Search for the cell housing the specified text and yield its (x, y) center coordinate. 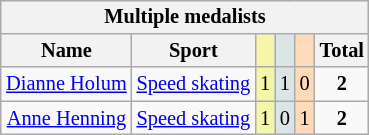
Multiple medalists (185, 17)
Sport (194, 51)
Dianne Holum (66, 84)
Total (342, 51)
Name (66, 51)
Anne Henning (66, 118)
